Provide the (x, y) coordinate of the cell's center where the given text is located.  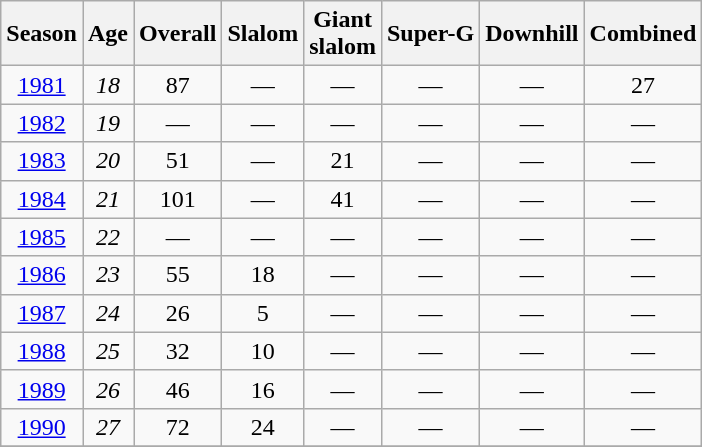
32 (178, 351)
20 (108, 161)
25 (108, 351)
Downhill (532, 34)
1987 (42, 313)
5 (263, 313)
72 (178, 427)
1990 (42, 427)
Giantslalom (343, 34)
1989 (42, 389)
1983 (42, 161)
46 (178, 389)
22 (108, 237)
1982 (42, 123)
101 (178, 199)
1985 (42, 237)
1984 (42, 199)
Slalom (263, 34)
Overall (178, 34)
Super-G (430, 34)
87 (178, 85)
23 (108, 275)
1981 (42, 85)
Age (108, 34)
19 (108, 123)
16 (263, 389)
51 (178, 161)
1986 (42, 275)
1988 (42, 351)
Season (42, 34)
Combined (643, 34)
41 (343, 199)
55 (178, 275)
10 (263, 351)
